Detect which cell encompasses the target text, then output its (x, y) center coordinate. 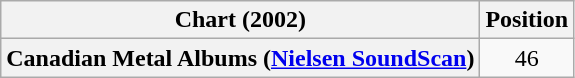
Chart (2002) (240, 20)
Canadian Metal Albums (Nielsen SoundScan) (240, 58)
46 (527, 58)
Position (527, 20)
